Scan for the cell matching the given text and deliver its [X, Y] coordinate at center. 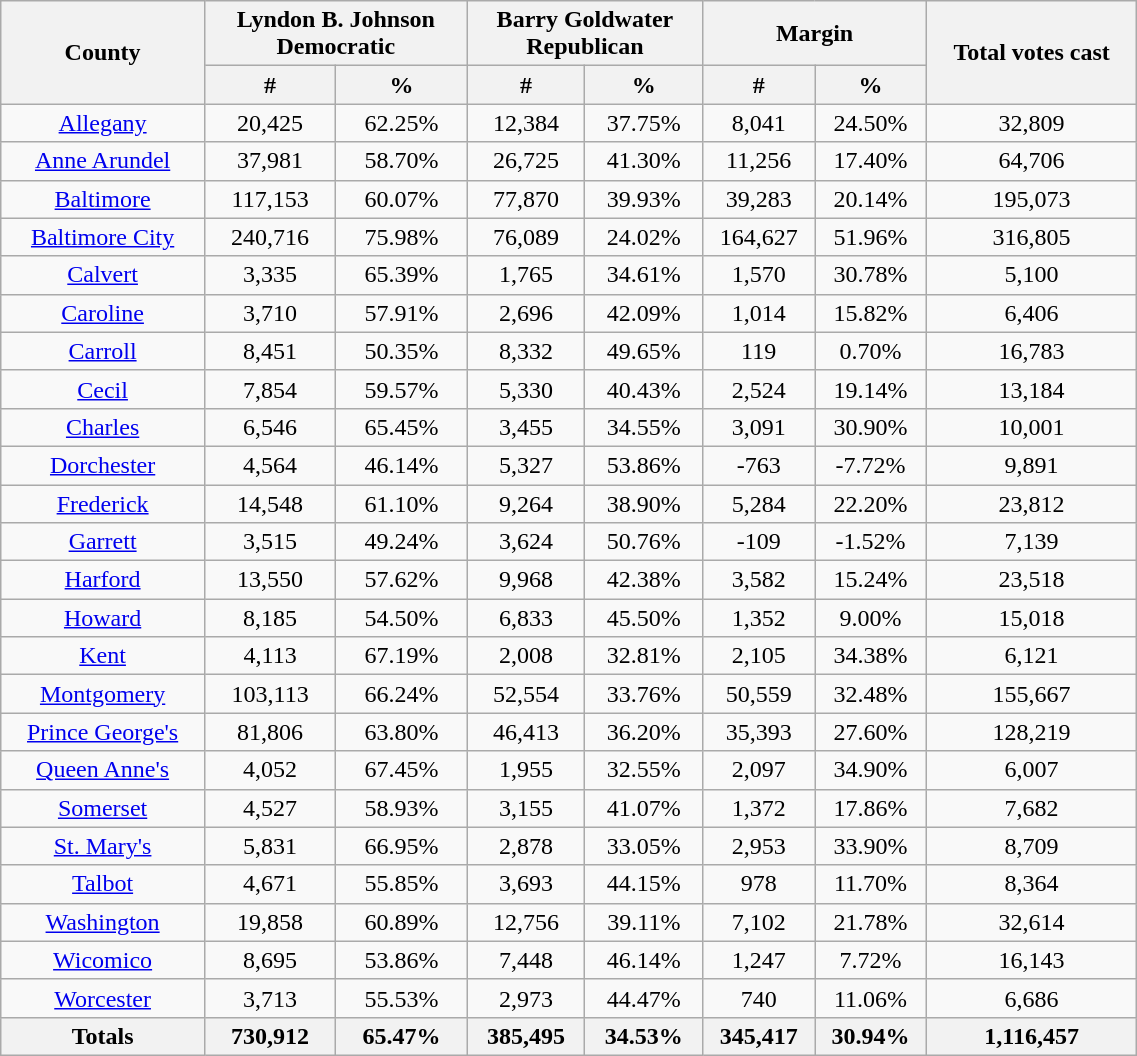
42.38% [644, 580]
-7.72% [871, 465]
8,451 [270, 351]
Somerset [103, 808]
Allegany [103, 123]
63.80% [402, 732]
55.85% [402, 884]
77,870 [526, 199]
2,097 [759, 770]
50,559 [759, 694]
22.20% [871, 503]
103,113 [270, 694]
2,973 [526, 998]
6,546 [270, 427]
978 [759, 884]
26,725 [526, 161]
49.24% [402, 542]
11,256 [759, 161]
6,833 [526, 618]
8,364 [1031, 884]
58.70% [402, 161]
Barry GoldwaterRepublican [585, 34]
7.72% [871, 960]
Kent [103, 656]
Howard [103, 618]
7,102 [759, 922]
32.55% [644, 770]
17.40% [871, 161]
21.78% [871, 922]
20,425 [270, 123]
8,709 [1031, 846]
19,858 [270, 922]
15.82% [871, 313]
2,878 [526, 846]
81,806 [270, 732]
Worcester [103, 998]
39,283 [759, 199]
316,805 [1031, 237]
57.62% [402, 580]
County [103, 52]
42.09% [644, 313]
4,052 [270, 770]
76,089 [526, 237]
65.47% [402, 1036]
32.81% [644, 656]
13,550 [270, 580]
5,330 [526, 389]
30.78% [871, 275]
57.91% [402, 313]
Montgomery [103, 694]
75.98% [402, 237]
-763 [759, 465]
44.15% [644, 884]
62.25% [402, 123]
1,116,457 [1031, 1036]
2,696 [526, 313]
52,554 [526, 694]
32,809 [1031, 123]
345,417 [759, 1036]
3,582 [759, 580]
Cecil [103, 389]
-1.52% [871, 542]
Baltimore [103, 199]
Talbot [103, 884]
30.90% [871, 427]
33.76% [644, 694]
6,406 [1031, 313]
1,570 [759, 275]
730,912 [270, 1036]
1,247 [759, 960]
17.86% [871, 808]
32.48% [871, 694]
46,413 [526, 732]
4,564 [270, 465]
8,041 [759, 123]
16,783 [1031, 351]
16,143 [1031, 960]
54.50% [402, 618]
9,264 [526, 503]
55.53% [402, 998]
Carroll [103, 351]
240,716 [270, 237]
45.50% [644, 618]
2,953 [759, 846]
61.10% [402, 503]
St. Mary's [103, 846]
19.14% [871, 389]
Caroline [103, 313]
2,524 [759, 389]
-109 [759, 542]
33.05% [644, 846]
35,393 [759, 732]
65.45% [402, 427]
23,518 [1031, 580]
195,073 [1031, 199]
37,981 [270, 161]
15.24% [871, 580]
13,184 [1031, 389]
50.76% [644, 542]
8,332 [526, 351]
Total votes cast [1031, 52]
Garrett [103, 542]
6,121 [1031, 656]
Prince George's [103, 732]
1,352 [759, 618]
6,007 [1031, 770]
60.89% [402, 922]
Washington [103, 922]
58.93% [402, 808]
24.50% [871, 123]
3,155 [526, 808]
66.24% [402, 694]
9,968 [526, 580]
9.00% [871, 618]
50.35% [402, 351]
4,671 [270, 884]
Wicomico [103, 960]
34.61% [644, 275]
Frederick [103, 503]
38.90% [644, 503]
51.96% [871, 237]
41.30% [644, 161]
36.20% [644, 732]
1,014 [759, 313]
119 [759, 351]
1,765 [526, 275]
0.70% [871, 351]
Totals [103, 1036]
66.95% [402, 846]
8,185 [270, 618]
2,008 [526, 656]
67.19% [402, 656]
40.43% [644, 389]
41.07% [644, 808]
155,667 [1031, 694]
37.75% [644, 123]
2,105 [759, 656]
34.53% [644, 1036]
10,001 [1031, 427]
3,455 [526, 427]
5,100 [1031, 275]
14,548 [270, 503]
27.60% [871, 732]
3,515 [270, 542]
Dorchester [103, 465]
34.90% [871, 770]
49.65% [644, 351]
34.38% [871, 656]
Margin [815, 34]
11.06% [871, 998]
5,327 [526, 465]
30.94% [871, 1036]
24.02% [644, 237]
20.14% [871, 199]
5,284 [759, 503]
Harford [103, 580]
8,695 [270, 960]
15,018 [1031, 618]
32,614 [1031, 922]
44.47% [644, 998]
12,756 [526, 922]
385,495 [526, 1036]
12,384 [526, 123]
67.45% [402, 770]
Baltimore City [103, 237]
Queen Anne's [103, 770]
7,139 [1031, 542]
3,713 [270, 998]
164,627 [759, 237]
117,153 [270, 199]
3,710 [270, 313]
65.39% [402, 275]
Lyndon B. JohnsonDemocratic [336, 34]
23,812 [1031, 503]
11.70% [871, 884]
3,624 [526, 542]
34.55% [644, 427]
3,693 [526, 884]
Anne Arundel [103, 161]
33.90% [871, 846]
7,854 [270, 389]
6,686 [1031, 998]
4,113 [270, 656]
7,682 [1031, 808]
5,831 [270, 846]
59.57% [402, 389]
9,891 [1031, 465]
64,706 [1031, 161]
39.11% [644, 922]
39.93% [644, 199]
1,955 [526, 770]
3,091 [759, 427]
740 [759, 998]
7,448 [526, 960]
3,335 [270, 275]
Calvert [103, 275]
Charles [103, 427]
128,219 [1031, 732]
60.07% [402, 199]
1,372 [759, 808]
4,527 [270, 808]
